Search for the cell housing the specified text and yield its [x, y] center coordinate. 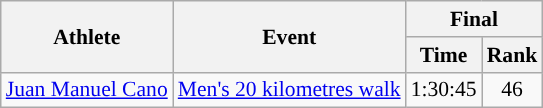
Event [290, 36]
Men's 20 kilometres walk [290, 90]
Time [444, 55]
Athlete [87, 36]
1:30:45 [444, 90]
Juan Manuel Cano [87, 90]
Final [474, 19]
Rank [512, 55]
46 [512, 90]
